Output the [X, Y] coordinate of the center of the cell containing the given text.  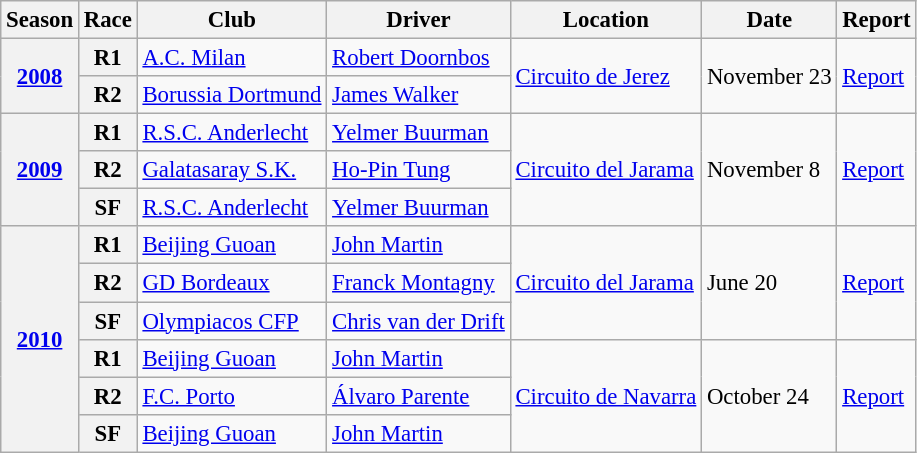
Circuito de Jerez [606, 76]
2009 [40, 170]
GD Bordeaux [232, 283]
November 23 [770, 76]
Date [770, 20]
Álvaro Parente [418, 396]
F.C. Porto [232, 396]
Circuito de Navarra [606, 396]
June 20 [770, 282]
2008 [40, 76]
November 8 [770, 170]
Location [606, 20]
Borussia Dortmund [232, 95]
Season [40, 20]
2010 [40, 339]
Race [108, 20]
James Walker [418, 95]
Chris van der Drift [418, 321]
October 24 [770, 396]
A.C. Milan [232, 58]
Driver [418, 20]
Olympiacos CFP [232, 321]
Club [232, 20]
Franck Montagny [418, 283]
Robert Doornbos [418, 58]
Galatasaray S.K. [232, 170]
Ho-Pin Tung [418, 170]
